From the cell containing the given text, extract its center point as [x, y] coordinate. 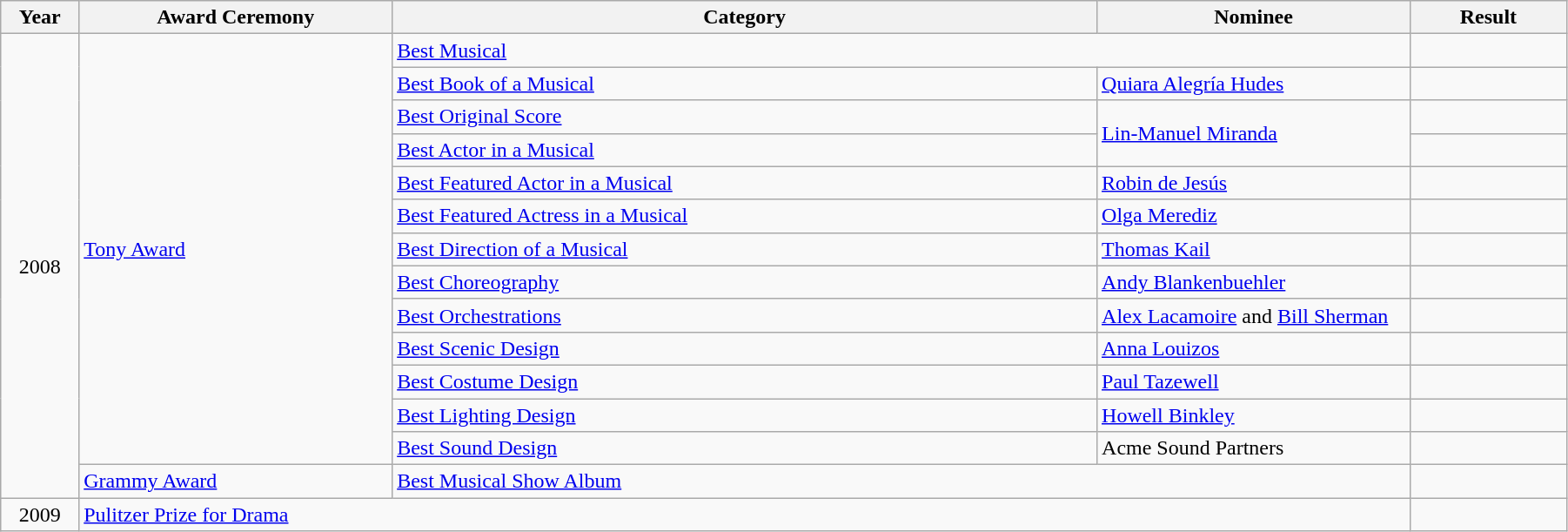
Acme Sound Partners [1254, 448]
Anna Louizos [1254, 348]
Best Musical Show Album [901, 481]
Result [1488, 17]
Paul Tazewell [1254, 381]
Best Choreography [745, 282]
Best Featured Actress in a Musical [745, 216]
Robin de Jesús [1254, 183]
Best Costume Design [745, 381]
Year [40, 17]
Pulitzer Prize for Drama [745, 515]
Best Orchestrations [745, 315]
Andy Blankenbuehler [1254, 282]
Tony Award [236, 249]
Nominee [1254, 17]
Best Book of a Musical [745, 84]
Best Scenic Design [745, 348]
Best Featured Actor in a Musical [745, 183]
Best Sound Design [745, 448]
Howell Binkley [1254, 415]
Best Original Score [745, 117]
Best Musical [901, 51]
Lin-Manuel Miranda [1254, 133]
Grammy Award [236, 481]
Thomas Kail [1254, 249]
Olga Merediz [1254, 216]
2008 [40, 266]
Best Actor in a Musical [745, 150]
Category [745, 17]
Alex Lacamoire and Bill Sherman [1254, 315]
Best Lighting Design [745, 415]
Best Direction of a Musical [745, 249]
Quiara Alegría Hudes [1254, 84]
2009 [40, 515]
Award Ceremony [236, 17]
